Identify which cell holds the provided text, then report its (X, Y) central coordinate. 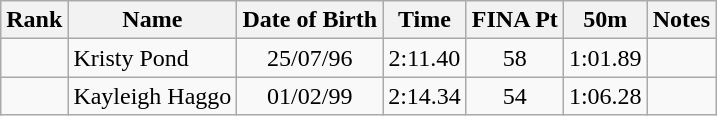
1:06.28 (605, 96)
Kristy Pond (152, 58)
Name (152, 20)
Time (425, 20)
01/02/99 (310, 96)
1:01.89 (605, 58)
Notes (681, 20)
54 (514, 96)
2:14.34 (425, 96)
58 (514, 58)
Date of Birth (310, 20)
Kayleigh Haggo (152, 96)
2:11.40 (425, 58)
FINA Pt (514, 20)
25/07/96 (310, 58)
Rank (34, 20)
50m (605, 20)
